Output the [x, y] coordinate of the center of the cell containing the given text.  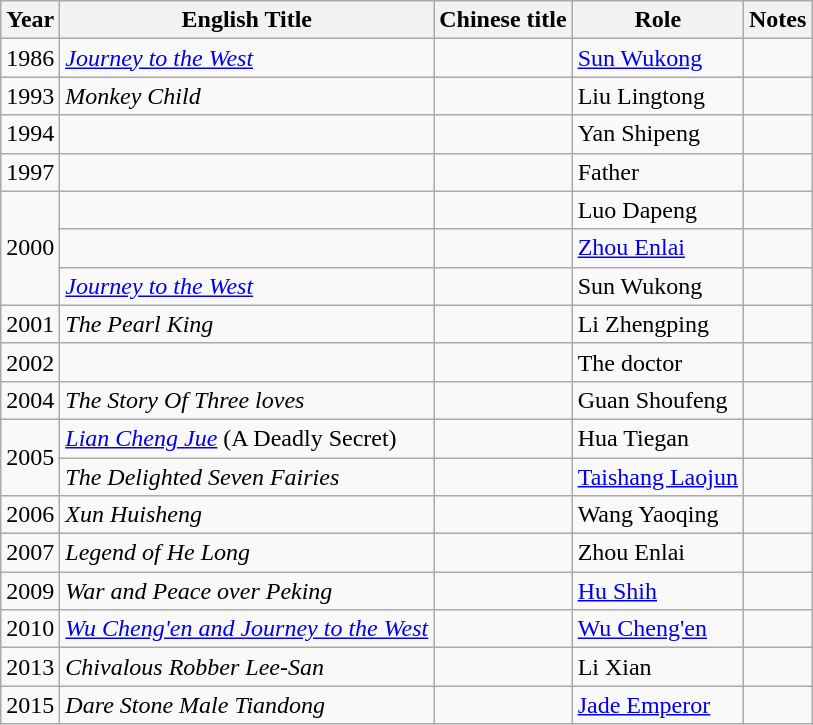
Taishang Laojun [658, 477]
Guan Shoufeng [658, 400]
Li Zhengping [658, 324]
The doctor [658, 362]
1994 [30, 134]
2001 [30, 324]
2000 [30, 248]
Liu Lingtong [658, 96]
Hua Tiegan [658, 438]
Yan Shipeng [658, 134]
The Story Of Three loves [247, 400]
Monkey Child [247, 96]
Notes [777, 20]
Li Xian [658, 667]
Wang Yaoqing [658, 515]
Wu Cheng'en [658, 629]
1997 [30, 172]
Lian Cheng Jue (A Deadly Secret) [247, 438]
2015 [30, 705]
The Delighted Seven Fairies [247, 477]
2013 [30, 667]
Chinese title [503, 20]
2005 [30, 457]
Dare Stone Male Tiandong [247, 705]
War and Peace over Peking [247, 591]
1993 [30, 96]
2006 [30, 515]
English Title [247, 20]
Xun Huisheng [247, 515]
Father [658, 172]
2004 [30, 400]
2007 [30, 553]
Chivalous Robber Lee-San [247, 667]
Wu Cheng'en and Journey to the West [247, 629]
1986 [30, 58]
The Pearl King [247, 324]
Role [658, 20]
2009 [30, 591]
Luo Dapeng [658, 210]
Jade Emperor [658, 705]
Hu Shih [658, 591]
2010 [30, 629]
Year [30, 20]
2002 [30, 362]
Legend of He Long [247, 553]
